Search for the cell housing the specified text and yield its [X, Y] center coordinate. 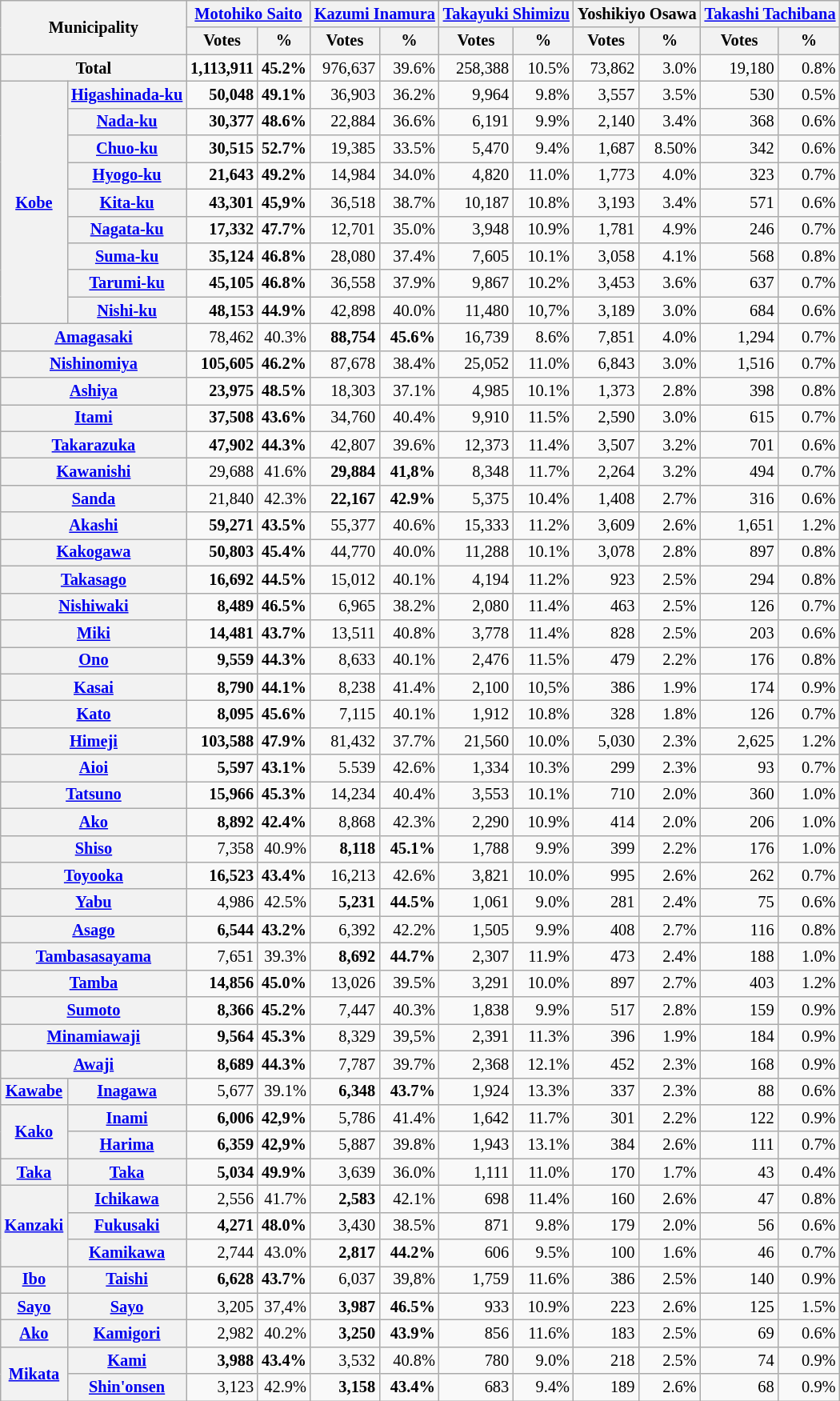
16,523 [222, 875]
698 [476, 1199]
571 [739, 202]
37.4% [410, 256]
Kato [94, 714]
Tamba [94, 983]
Harima [126, 1145]
14,984 [345, 175]
7,787 [345, 1064]
42.4% [284, 822]
34,760 [345, 418]
262 [739, 875]
45.0% [284, 983]
37.1% [410, 391]
43.5% [284, 526]
1,781 [606, 230]
398 [739, 391]
3.5% [669, 94]
15,012 [345, 579]
93 [739, 768]
3,058 [606, 256]
8,633 [345, 660]
Tatsuno [94, 795]
Yoshikiyo Osawa [637, 14]
4.1% [669, 256]
10.2% [543, 283]
615 [739, 418]
7,358 [222, 849]
Higashinada-ku [126, 94]
37.9% [410, 283]
1,408 [606, 498]
218 [606, 1360]
8.50% [669, 149]
Aioi [94, 768]
3.6% [669, 283]
46 [739, 1253]
43 [739, 1172]
856 [476, 1334]
1,516 [739, 364]
246 [739, 230]
3,553 [476, 795]
39.8% [410, 1145]
8,118 [345, 849]
Kobe [34, 202]
1,759 [476, 1279]
8,366 [222, 1011]
22,167 [345, 498]
6,965 [345, 606]
44.9% [284, 310]
0.4% [810, 1172]
73,862 [606, 68]
38.4% [410, 364]
5,887 [345, 1145]
9.5% [543, 1253]
710 [606, 795]
55,377 [345, 526]
473 [606, 956]
1.5% [810, 1307]
Suma-ku [126, 256]
2,590 [606, 418]
3,078 [606, 552]
5,677 [222, 1091]
Nishi-ku [126, 310]
37.7% [410, 741]
403 [739, 983]
1,912 [476, 714]
3,193 [606, 202]
21,840 [222, 498]
39.3% [284, 956]
47.9% [284, 741]
3,507 [606, 445]
323 [739, 175]
16,213 [345, 875]
6,359 [222, 1145]
Himeji [94, 741]
11.3% [543, 1037]
Awaji [94, 1064]
81,432 [345, 741]
299 [606, 768]
828 [606, 633]
36,558 [345, 283]
3,557 [606, 94]
Nishiwaki [94, 606]
111 [739, 1145]
2,264 [606, 471]
8,489 [222, 606]
48.6% [284, 122]
10.5% [543, 68]
21,560 [476, 741]
368 [739, 122]
Kamigori [126, 1334]
Kasai [94, 687]
40.6% [410, 526]
6,628 [222, 1279]
10,5% [543, 687]
42.2% [410, 930]
Chuo-ku [126, 149]
35.0% [410, 230]
1,113,911 [222, 68]
183 [606, 1334]
2,556 [222, 1199]
637 [739, 283]
396 [606, 1037]
3,205 [222, 1307]
Ibo [34, 1279]
140 [739, 1279]
52.7% [284, 149]
189 [606, 1387]
43.6% [284, 418]
Hyogo-ku [126, 175]
19,180 [739, 68]
38.5% [410, 1226]
684 [739, 310]
995 [606, 875]
Miki [94, 633]
976,637 [345, 68]
6,348 [345, 1091]
494 [739, 471]
174 [739, 687]
2,476 [476, 660]
6,843 [606, 364]
44.2% [410, 1253]
41.7% [284, 1199]
43.9% [410, 1334]
871 [476, 1226]
3,639 [345, 1172]
12.1% [543, 1064]
33.5% [410, 149]
2,583 [345, 1199]
42,807 [345, 445]
45.4% [284, 552]
7,651 [222, 956]
23,975 [222, 391]
13,511 [345, 633]
258,388 [476, 68]
56 [739, 1226]
50,803 [222, 552]
399 [606, 849]
4,820 [476, 175]
40.2% [284, 1334]
1,294 [739, 337]
160 [606, 1199]
337 [606, 1091]
8,790 [222, 687]
10,7% [543, 310]
1,111 [476, 1172]
2,744 [222, 1253]
48.5% [284, 391]
43,301 [222, 202]
37,508 [222, 418]
3,123 [222, 1387]
6,392 [345, 930]
42.5% [284, 903]
4,271 [222, 1226]
42.1% [410, 1199]
Motohiko Saito [248, 14]
116 [739, 930]
Inagawa [126, 1091]
2,982 [222, 1334]
15,966 [222, 795]
69 [739, 1334]
168 [739, 1064]
40.9% [284, 849]
37,4% [284, 1307]
294 [739, 579]
1,061 [476, 903]
35,124 [222, 256]
41.6% [284, 471]
Kami [126, 1360]
30,515 [222, 149]
1,943 [476, 1145]
44.7% [410, 956]
11,480 [476, 310]
3,948 [476, 230]
701 [739, 445]
923 [606, 579]
1,642 [476, 1118]
159 [739, 1011]
Sanda [94, 498]
3,430 [345, 1226]
223 [606, 1307]
6,191 [476, 122]
6,037 [345, 1279]
5,786 [345, 1118]
Ichikawa [126, 1199]
316 [739, 498]
Total [94, 68]
8,329 [345, 1037]
12,701 [345, 230]
13.3% [543, 1091]
Kakogawa [94, 552]
2,140 [606, 122]
Nada-ku [126, 122]
10.4% [543, 498]
1,838 [476, 1011]
3,291 [476, 983]
1,687 [606, 149]
683 [476, 1387]
7,851 [606, 337]
5,597 [222, 768]
4.9% [669, 230]
517 [606, 1011]
3,532 [345, 1360]
2,100 [476, 687]
4,194 [476, 579]
11,288 [476, 552]
5,470 [476, 149]
7,605 [476, 256]
43.2% [284, 930]
105,605 [222, 364]
Taishi [126, 1279]
38.2% [410, 606]
39.1% [284, 1091]
1.6% [669, 1253]
9,564 [222, 1037]
2,391 [476, 1037]
25,052 [476, 364]
Nagata-ku [126, 230]
0.5% [810, 94]
7,115 [345, 714]
206 [739, 822]
2,368 [476, 1064]
36,518 [345, 202]
Akashi [94, 526]
11.9% [543, 956]
Amagasaki [94, 337]
100 [606, 1253]
36,903 [345, 94]
36.6% [410, 122]
6,006 [222, 1118]
7,447 [345, 1011]
479 [606, 660]
8,689 [222, 1064]
3,778 [476, 633]
463 [606, 606]
14,481 [222, 633]
8,868 [345, 822]
5.539 [345, 768]
179 [606, 1226]
384 [606, 1145]
530 [739, 94]
44.1% [284, 687]
39,8% [410, 1279]
8.6% [543, 337]
414 [606, 822]
408 [606, 930]
Ashiya [94, 391]
328 [606, 714]
Nishinomiya [94, 364]
19,385 [345, 149]
2,290 [476, 822]
4,985 [476, 391]
Shiso [94, 849]
1,773 [606, 175]
9,964 [476, 94]
1,924 [476, 1091]
17,332 [222, 230]
Toyooka [94, 875]
3,250 [345, 1334]
342 [739, 149]
49.9% [284, 1172]
5,231 [345, 903]
43.1% [284, 768]
Sumoto [94, 1011]
3,453 [606, 283]
Takashi Tachibana [770, 14]
38.7% [410, 202]
45,9% [284, 202]
50,048 [222, 94]
2,080 [476, 606]
39,5% [410, 1037]
Kako [34, 1131]
Kawabe [34, 1091]
2,625 [739, 741]
122 [739, 1118]
780 [476, 1360]
47 [739, 1199]
3,158 [345, 1387]
8,892 [222, 822]
45.1% [410, 849]
Takarazuka [94, 445]
22,884 [345, 122]
21,643 [222, 175]
452 [606, 1064]
Kawanishi [94, 471]
12,373 [476, 445]
46.2% [284, 364]
Fukusaki [126, 1226]
48.0% [284, 1226]
Kamikawa [126, 1253]
78,462 [222, 337]
88 [739, 1091]
29,688 [222, 471]
8,692 [345, 956]
41,8% [410, 471]
5,375 [476, 498]
8,095 [222, 714]
Inami [126, 1118]
47,902 [222, 445]
3,988 [222, 1360]
5,034 [222, 1172]
Tarumi-ku [126, 283]
36.0% [410, 1172]
15,333 [476, 526]
44,770 [345, 552]
43.0% [284, 1253]
8,238 [345, 687]
49.2% [284, 175]
30,377 [222, 122]
188 [739, 956]
49.1% [284, 94]
301 [606, 1118]
125 [739, 1307]
8,348 [476, 471]
Takasago [94, 579]
Yabu [94, 903]
Minamiawaji [94, 1037]
1,373 [606, 391]
13.1% [543, 1145]
1,334 [476, 768]
Takayuki Shimizu [506, 14]
Ono [94, 660]
42,898 [345, 310]
47.7% [284, 230]
1.7% [669, 1172]
Mikata [34, 1373]
1,788 [476, 849]
184 [739, 1037]
360 [739, 795]
75 [739, 903]
59,271 [222, 526]
Tambasasayama [94, 956]
3,189 [606, 310]
103,588 [222, 741]
3,987 [345, 1307]
16,739 [476, 337]
29,884 [345, 471]
1.8% [669, 714]
9,559 [222, 660]
4,986 [222, 903]
9,910 [476, 418]
Kanzaki [34, 1226]
933 [476, 1307]
14,234 [345, 795]
Asago [94, 930]
18,303 [345, 391]
88,754 [345, 337]
68 [739, 1387]
14,856 [222, 983]
170 [606, 1172]
28,080 [345, 256]
39.7% [410, 1064]
16,692 [222, 579]
Shin'onsen [126, 1387]
9,867 [476, 283]
1,505 [476, 930]
2,817 [345, 1253]
Itami [94, 418]
39.5% [410, 983]
36.2% [410, 94]
74 [739, 1360]
2,307 [476, 956]
6,544 [222, 930]
13,026 [345, 983]
203 [739, 633]
34.0% [410, 175]
48,153 [222, 310]
5,030 [606, 741]
3,609 [606, 526]
Municipality [94, 27]
Kazumi Inamura [374, 14]
10,187 [476, 202]
10.3% [543, 768]
45,105 [222, 283]
3,821 [476, 875]
568 [739, 256]
Kita-ku [126, 202]
606 [476, 1253]
1,651 [739, 526]
281 [606, 903]
87,678 [345, 364]
